Search for the cell housing the specified text and yield its [x, y] center coordinate. 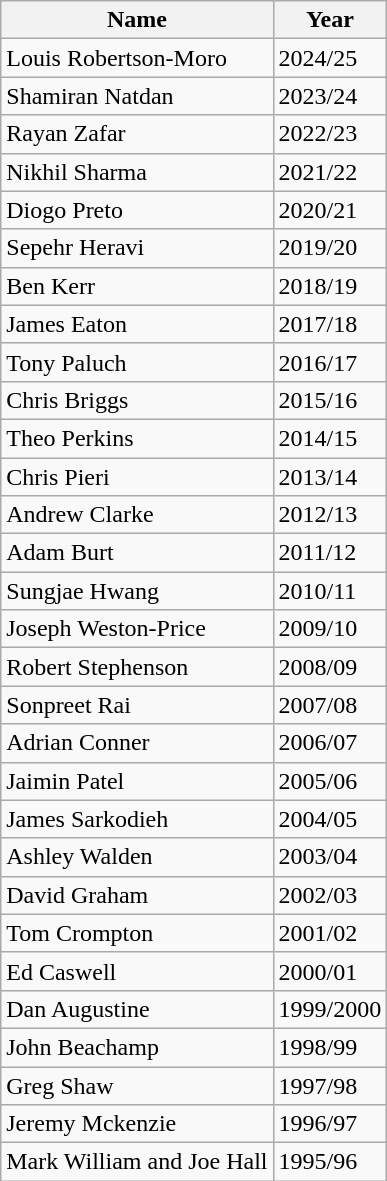
2020/21 [330, 210]
Joseph Weston-Price [137, 629]
Mark William and Joe Hall [137, 1162]
Robert Stephenson [137, 667]
Adrian Conner [137, 743]
2010/11 [330, 591]
Andrew Clarke [137, 515]
Year [330, 20]
2005/06 [330, 781]
Jaimin Patel [137, 781]
2024/25 [330, 58]
2007/08 [330, 705]
David Graham [137, 895]
2008/09 [330, 667]
Tony Paluch [137, 362]
1999/2000 [330, 1009]
Theo Perkins [137, 438]
Ed Caswell [137, 971]
2001/02 [330, 933]
2004/05 [330, 819]
Ben Kerr [137, 286]
2009/10 [330, 629]
2011/12 [330, 553]
2017/18 [330, 324]
2023/24 [330, 96]
Tom Crompton [137, 933]
1997/98 [330, 1085]
2016/17 [330, 362]
James Eaton [137, 324]
Sungjae Hwang [137, 591]
2015/16 [330, 400]
2012/13 [330, 515]
1996/97 [330, 1124]
Chris Briggs [137, 400]
Sepehr Heravi [137, 248]
2006/07 [330, 743]
2018/19 [330, 286]
2013/14 [330, 477]
Dan Augustine [137, 1009]
Louis Robertson-Moro [137, 58]
Diogo Preto [137, 210]
1995/96 [330, 1162]
Rayan Zafar [137, 134]
Sonpreet Rai [137, 705]
Greg Shaw [137, 1085]
2019/20 [330, 248]
Jeremy Mckenzie [137, 1124]
2014/15 [330, 438]
Shamiran Natdan [137, 96]
2000/01 [330, 971]
Name [137, 20]
2002/03 [330, 895]
2003/04 [330, 857]
1998/99 [330, 1047]
Ashley Walden [137, 857]
Nikhil Sharma [137, 172]
Adam Burt [137, 553]
2021/22 [330, 172]
Chris Pieri [137, 477]
John Beachamp [137, 1047]
2022/23 [330, 134]
James Sarkodieh [137, 819]
